Return the [x, y] coordinate for the center point of the cell that contains the specified text.  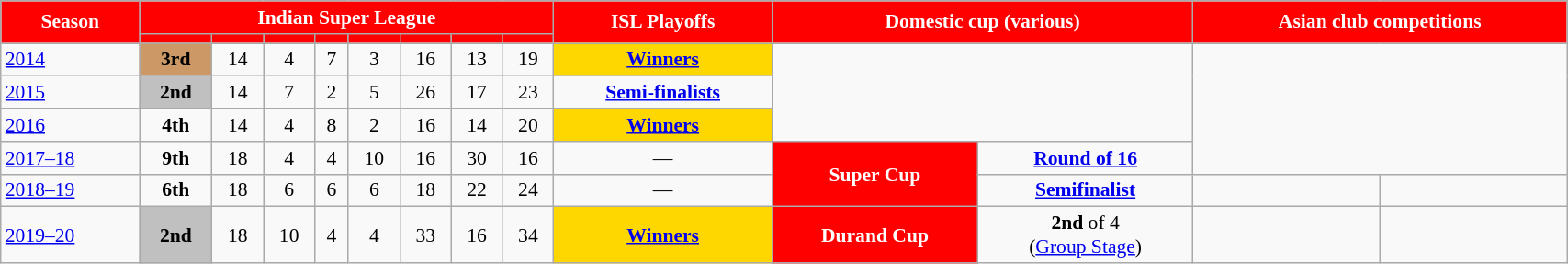
Semifinalist [1085, 190]
Super Cup [874, 175]
6th [176, 190]
Season [70, 22]
Semi-finalists [663, 93]
2016 [70, 125]
22 [477, 190]
2nd of 4(Group Stage) [1085, 235]
19 [528, 60]
2019–20 [70, 235]
8 [333, 125]
Round of 16 [1085, 158]
Durand Cup [874, 235]
4th [176, 125]
ISL Playoffs [663, 22]
13 [477, 60]
5 [374, 93]
Asian club competitions [1380, 22]
Indian Super League [347, 17]
2014 [70, 60]
9th [176, 158]
Domestic cup (various) [982, 22]
2017–18 [70, 158]
3rd [176, 60]
2018–19 [70, 190]
34 [528, 235]
30 [477, 158]
17 [477, 93]
24 [528, 190]
33 [425, 235]
3 [374, 60]
20 [528, 125]
2015 [70, 93]
26 [425, 93]
23 [528, 93]
